Locate the cell with the specified text and output its (X, Y) center coordinate. 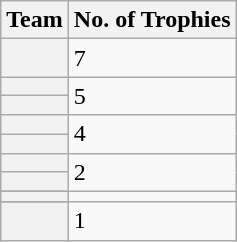
7 (152, 58)
4 (152, 134)
1 (152, 221)
2 (152, 172)
No. of Trophies (152, 20)
Team (35, 20)
5 (152, 96)
